From the cell containing the given text, extract its center point as (x, y) coordinate. 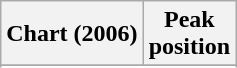
Chart (2006) (72, 34)
Peak position (189, 34)
